Pinpoint the cell where the given text exists, returning its (X, Y) midpoint coordinate. 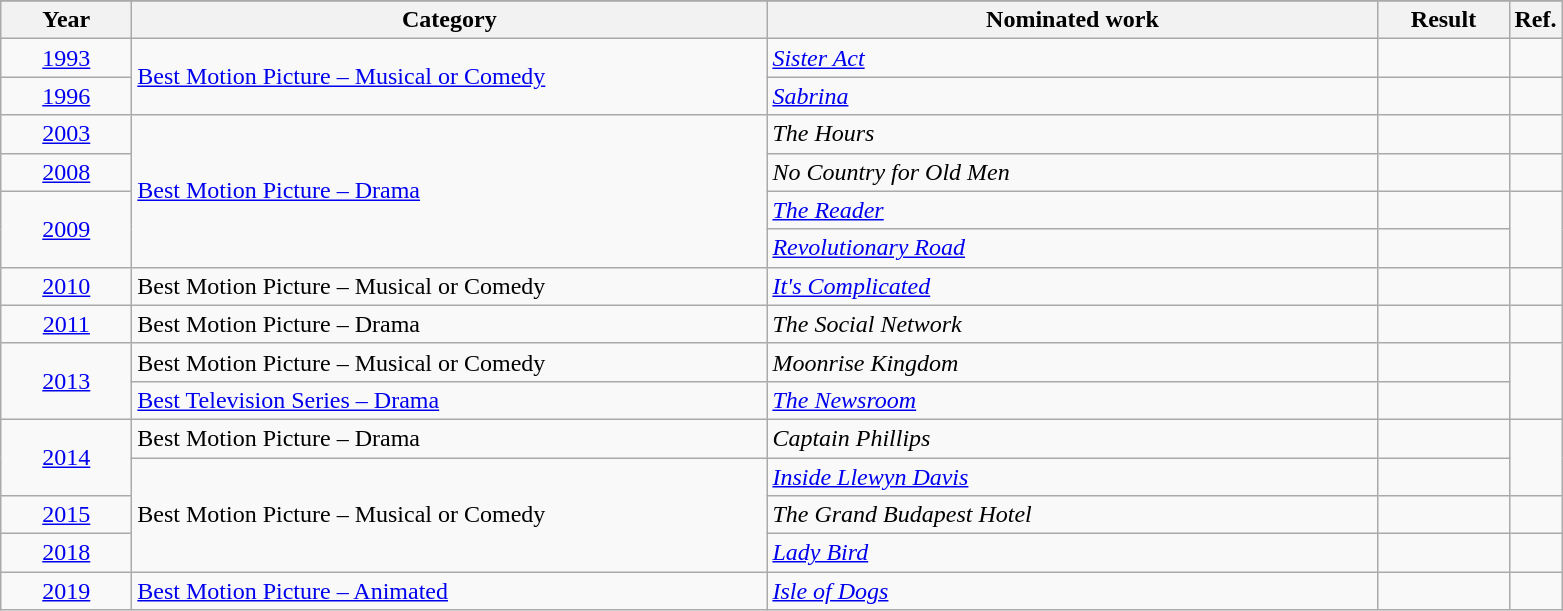
2011 (66, 324)
Revolutionary Road (1072, 248)
Best Motion Picture – Animated (450, 591)
The Grand Budapest Hotel (1072, 515)
2008 (66, 172)
2010 (66, 286)
Result (1444, 20)
Best Television Series – Drama (450, 400)
Lady Bird (1072, 553)
Nominated work (1072, 20)
Sabrina (1072, 96)
The Reader (1072, 210)
2014 (66, 457)
2015 (66, 515)
2018 (66, 553)
It's Complicated (1072, 286)
2009 (66, 229)
2013 (66, 381)
The Social Network (1072, 324)
The Newsroom (1072, 400)
Ref. (1536, 20)
Moonrise Kingdom (1072, 362)
Sister Act (1072, 58)
1996 (66, 96)
2019 (66, 591)
2003 (66, 134)
The Hours (1072, 134)
No Country for Old Men (1072, 172)
Isle of Dogs (1072, 591)
Category (450, 20)
Year (66, 20)
Captain Phillips (1072, 438)
1993 (66, 58)
Inside Llewyn Davis (1072, 477)
